Provide the (x, y) coordinate of the cell's center where the given text is located.  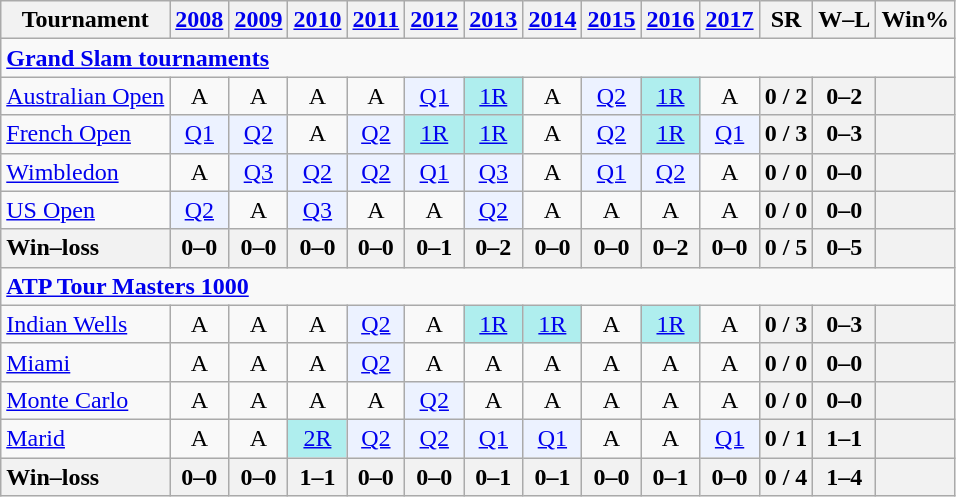
0 / 5 (786, 248)
Marid (86, 438)
2017 (730, 20)
0–5 (844, 248)
Monte Carlo (86, 400)
2013 (494, 20)
2009 (258, 20)
W–L (844, 20)
Wimbledon (86, 172)
1–4 (844, 477)
2015 (612, 20)
Miami (86, 362)
2012 (434, 20)
0 / 2 (786, 96)
2011 (376, 20)
Australian Open (86, 96)
0 / 4 (786, 477)
2016 (670, 20)
0 / 1 (786, 438)
Indian Wells (86, 324)
2008 (200, 20)
2R (318, 438)
SR (786, 20)
Tournament (86, 20)
Grand Slam tournaments (478, 58)
French Open (86, 134)
2014 (552, 20)
2010 (318, 20)
ATP Tour Masters 1000 (478, 286)
US Open (86, 210)
Win% (916, 20)
